Return [X, Y] of the center of cell containing provided text 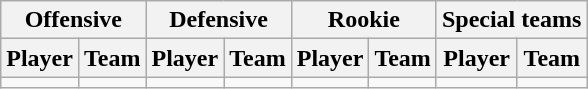
Rookie [364, 20]
Defensive [218, 20]
Special teams [511, 20]
Offensive [74, 20]
